Identify which cell holds the provided text, then report its (x, y) central coordinate. 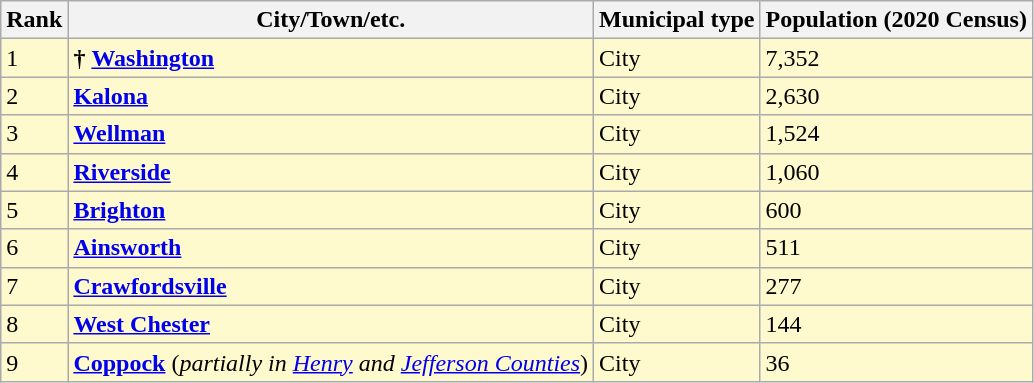
1,060 (896, 172)
600 (896, 210)
144 (896, 324)
† Washington (331, 58)
5 (34, 210)
Brighton (331, 210)
Riverside (331, 172)
Coppock (partially in Henry and Jefferson Counties) (331, 362)
36 (896, 362)
Rank (34, 20)
8 (34, 324)
2 (34, 96)
Wellman (331, 134)
511 (896, 248)
7 (34, 286)
Crawfordsville (331, 286)
Population (2020 Census) (896, 20)
1,524 (896, 134)
9 (34, 362)
City/Town/etc. (331, 20)
7,352 (896, 58)
Kalona (331, 96)
1 (34, 58)
277 (896, 286)
6 (34, 248)
4 (34, 172)
3 (34, 134)
Ainsworth (331, 248)
2,630 (896, 96)
Municipal type (677, 20)
West Chester (331, 324)
